Extract the (X, Y) coordinate from the center of the cell holding the provided text.  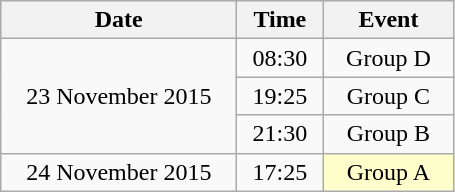
19:25 (280, 96)
Event (388, 20)
17:25 (280, 172)
24 November 2015 (119, 172)
Group C (388, 96)
Group A (388, 172)
08:30 (280, 58)
Group D (388, 58)
21:30 (280, 134)
Time (280, 20)
Group B (388, 134)
Date (119, 20)
23 November 2015 (119, 96)
